Detect which cell encompasses the target text, then output its [X, Y] center coordinate. 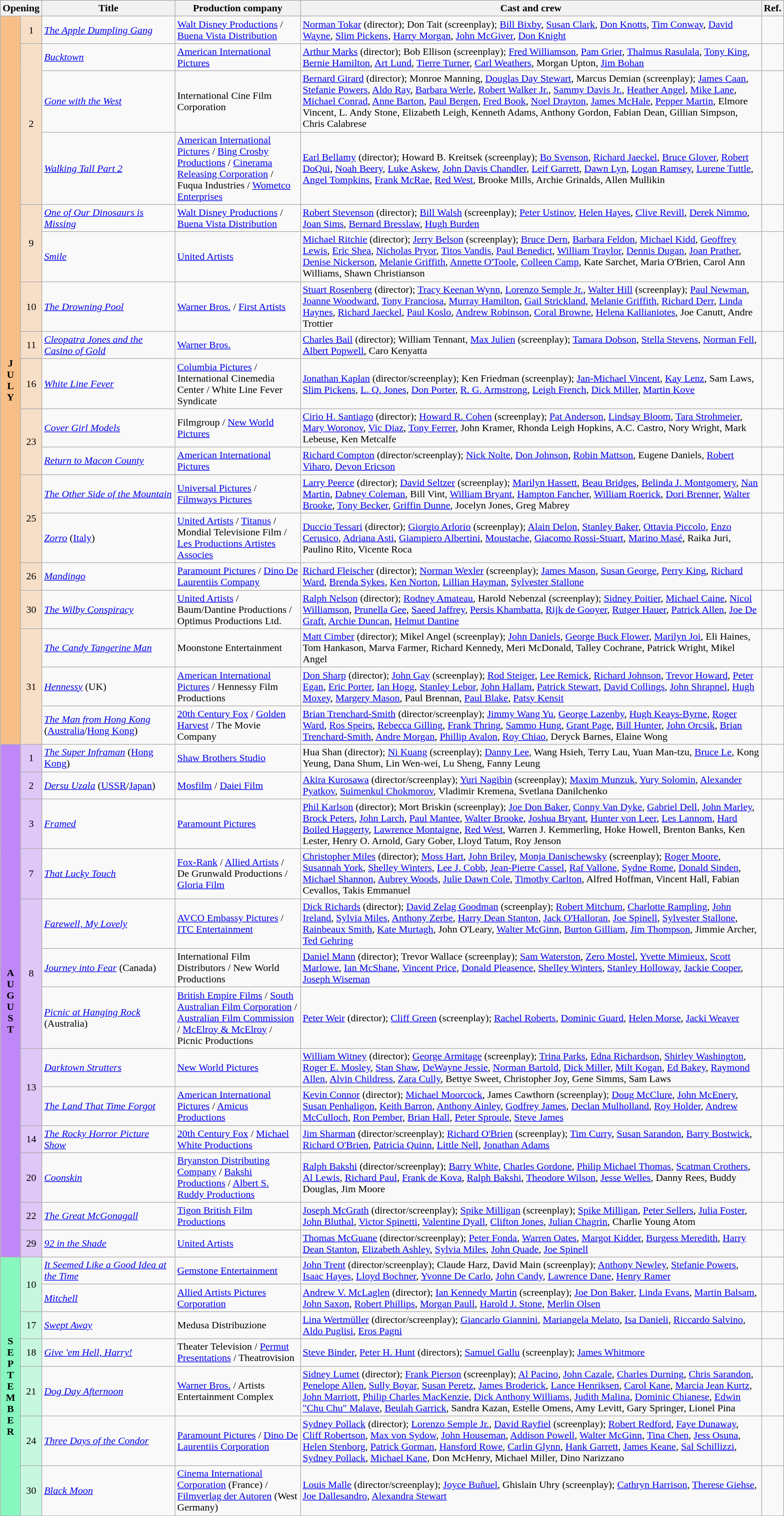
Paramount Pictures / Dino De Laurentiis Corporation [238, 1441]
The Wilby Conspiracy [108, 609]
Tigon British Film Productions [238, 1216]
International Cine Film Corporation [238, 101]
The Super Inframan (Hong Kong) [108, 758]
Zorro (Italy) [108, 538]
Theater Television / Permut Presentations / Theatrovision [238, 1352]
One of Our Dinosaurs is Missing [108, 218]
The Great McGonagall [108, 1216]
The Candy Tangerine Man [108, 648]
Return to Macon County [108, 461]
Warner Bros. / Artists Entertainment Complex [238, 1391]
Louis Malle (director/screenplay); Joyce Buñuel, Ghislain Uhry (screenplay); Cathryn Harrison, Therese Giehse, Joe Dallesandro, Alexandra Stewart [531, 1490]
Cover Girl Models [108, 428]
The Man from Hong Kong (Australia/Hong Kong) [108, 725]
Darktown Strutters [108, 1067]
Mandingo [108, 576]
International Film Distributors / New World Productions [238, 968]
Warner Bros. [238, 345]
That Lucky Touch [108, 874]
20th Century Fox / Michael White Productions [238, 1139]
11 [31, 345]
White Line Fever [108, 384]
22 [31, 1216]
26 [31, 576]
20th Century Fox / Golden Harvest / The Movie Company [238, 725]
92 in the Shade [108, 1243]
Filmgroup / New World Pictures [238, 428]
United Artists / Baum/Dantine Productions / Optimus Productions Ltd. [238, 609]
United Artists / Titanus / Mondial Televisione Film / Les Productions Artistes Associes [238, 538]
18 [31, 1352]
The Drowning Pool [108, 307]
The Land That Time Forgot [108, 1106]
Mosfilm / Daiei Film [238, 785]
Gemstone Entertainment [238, 1271]
American International Pictures / Amicus Productions [238, 1106]
Steve Binder, Peter H. Hunt (directors); Samuel Gallu (screenplay); James Whitmore [531, 1352]
Universal Pictures / Filmways Pictures [238, 493]
Paramount Pictures [238, 824]
Coonskin [108, 1178]
Bryanston Distributing Company / Bakshi Productions / Albert S. Ruddy Productions [238, 1178]
Charles Bail (director); William Tennant, Max Julien (screenplay); Tamara Dobson, Stella Stevens, Norman Fell, Albert Popwell, Caro Kenyatta [531, 345]
Title [108, 8]
Mitchell [108, 1298]
3 [31, 824]
13 [31, 1087]
Hennessy (UK) [108, 687]
21 [31, 1391]
20 [31, 1178]
Robert Stevenson (director); Bill Walsh (screenplay); Peter Ustinov, Helen Hayes, Clive Revill, Derek Nimmo, Joan Sims, Bernard Bresslaw, Hugh Burden [531, 218]
Fox-Rank / Allied Artists / De Grunwald Productions / Gloria Film [238, 874]
Paramount Pictures / Dino De Laurentiis Company [238, 576]
8 [31, 974]
Cast and crew [531, 8]
Cleopatra Jones and the Casino of Gold [108, 345]
Moonstone Entertainment [238, 648]
Farewell, My Lovely [108, 923]
Ref. [772, 8]
Framed [108, 824]
16 [31, 384]
Bucktown [108, 57]
Dersu Uzala (USSR/Japan) [108, 785]
Swept Away [108, 1325]
American International Pictures / Hennessy Film Productions [238, 687]
The Other Side of the Mountain [108, 493]
24 [31, 1441]
25 [31, 519]
New World Pictures [238, 1067]
14 [31, 1139]
23 [31, 442]
Journey into Fear (Canada) [108, 968]
29 [31, 1243]
Picnic at Hanging Rock (Australia) [108, 1018]
Medusa Distribuzione [238, 1325]
JULY [11, 380]
Three Days of the Condor [108, 1441]
17 [31, 1325]
Dog Day Afternoon [108, 1391]
Cinema International Corporation (France) / Filmverlag der Autoren (West Germany) [238, 1490]
31 [31, 687]
Gone with the West [108, 101]
SEPTEMBER [11, 1387]
Allied Artists Pictures Corporation [238, 1298]
The Apple Dumpling Gang [108, 30]
British Empire Films / South Australian Film Corporation / Australian Film Commission / McElroy & McElroy / Picnic Productions [238, 1018]
Columbia Pictures / International Cinemedia Center / White Line Fever Syndicate [238, 384]
Black Moon [108, 1490]
Peter Weir (director); Cliff Green (screenplay); Rachel Roberts, Dominic Guard, Helen Morse, Jacki Weaver [531, 1018]
AUGUST [11, 1001]
Lina Wertmüller (director/screenplay); Giancarlo Giannini, Mariangela Melato, Isa Danieli, Riccardo Salvino, Aldo Puglisi, Eros Pagni [531, 1325]
Richard Compton (director/screenplay); Nick Nolte, Don Johnson, Robin Mattson, Eugene Daniels, Robert Viharo, Devon Ericson [531, 461]
Give 'em Hell, Harry! [108, 1352]
Production company [238, 8]
9 [31, 243]
Walking Tall Part 2 [108, 168]
Shaw Brothers Studio [238, 758]
American International Pictures / Bing Crosby Productions / Cinerama Releasing Corporation / Fuqua Industries / Wometco Enterprises [238, 168]
Warner Bros. / First Artists [238, 307]
AVCO Embassy Pictures / ITC Entertainment [238, 923]
Opening [21, 8]
Smile [108, 256]
The Rocky Horror Picture Show [108, 1139]
7 [31, 874]
It Seemed Like a Good Idea at the Time [108, 1271]
